Extract the [X, Y] coordinate from the center of the cell holding the provided text.  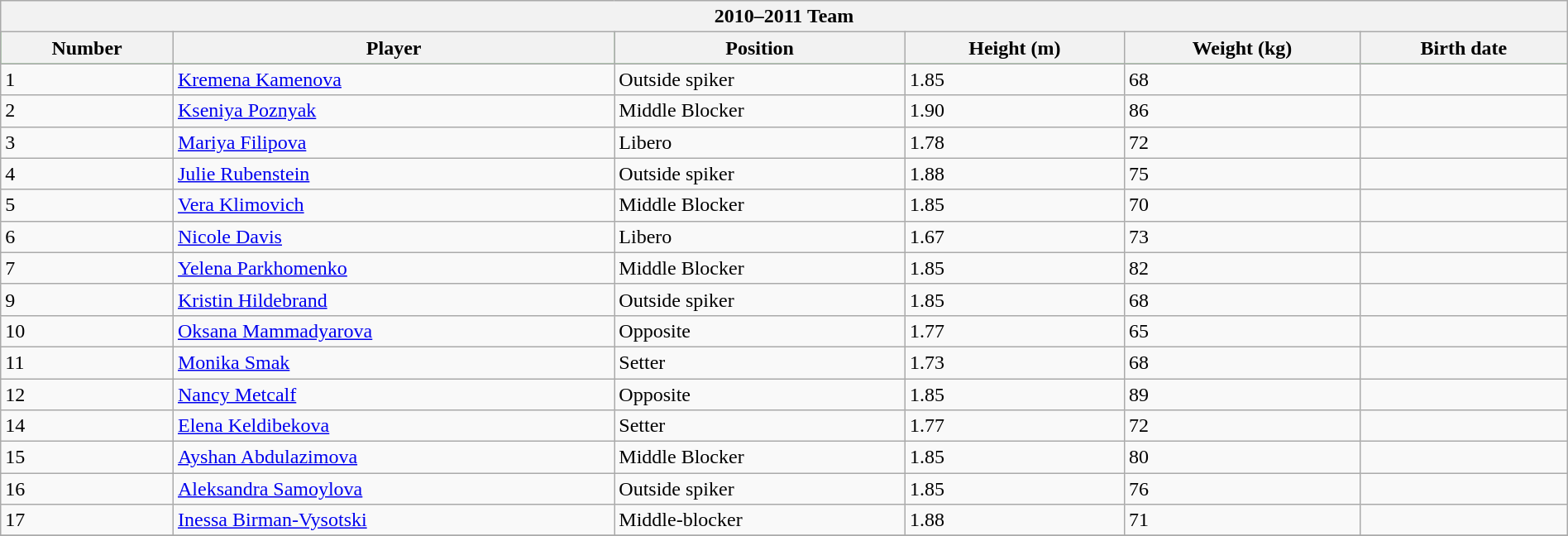
65 [1242, 331]
Aleksandra Samoylova [394, 489]
1.73 [1014, 362]
89 [1242, 395]
Player [394, 48]
15 [88, 457]
1 [88, 79]
71 [1242, 520]
Kremena Kamenova [394, 79]
Oksana Mammadyarova [394, 331]
1.78 [1014, 142]
16 [88, 489]
10 [88, 331]
2010–2011 Team [784, 17]
Ayshan Abdulazimova [394, 457]
Number [88, 48]
17 [88, 520]
Nancy Metcalf [394, 395]
14 [88, 426]
3 [88, 142]
Height (m) [1014, 48]
Kristin Hildebrand [394, 299]
4 [88, 174]
1.67 [1014, 237]
2 [88, 111]
Monika Smak [394, 362]
76 [1242, 489]
70 [1242, 205]
Middle-blocker [760, 520]
Position [760, 48]
12 [88, 395]
Weight (kg) [1242, 48]
6 [88, 237]
73 [1242, 237]
82 [1242, 268]
Yelena Parkhomenko [394, 268]
80 [1242, 457]
Julie Rubenstein [394, 174]
9 [88, 299]
7 [88, 268]
Birth date [1464, 48]
Elena Keldibekova [394, 426]
1.90 [1014, 111]
Nicole Davis [394, 237]
Kseniya Poznyak [394, 111]
75 [1242, 174]
Mariya Filipova [394, 142]
5 [88, 205]
11 [88, 362]
86 [1242, 111]
Inessa Birman-Vysotski [394, 520]
Vera Klimovich [394, 205]
